Identify which cell holds the provided text, then report its [X, Y] central coordinate. 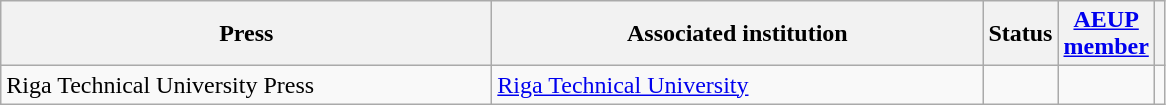
Press [246, 34]
Associated institution [738, 34]
Status [1020, 34]
Riga Technical University [738, 85]
AEUPmember [1106, 34]
Riga Technical University Press [246, 85]
